For the text-containing cell, return its midpoint in [X, Y] coordinate format. 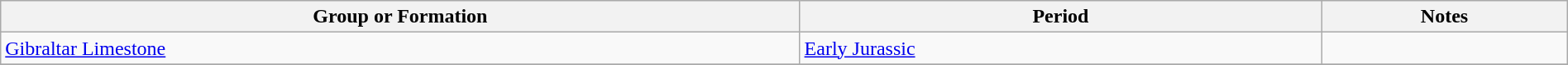
Gibraltar Limestone [400, 48]
Early Jurassic [1060, 48]
Notes [1444, 17]
Group or Formation [400, 17]
Period [1060, 17]
